Extract the (x, y) coordinate from the center of the cell holding the provided text.  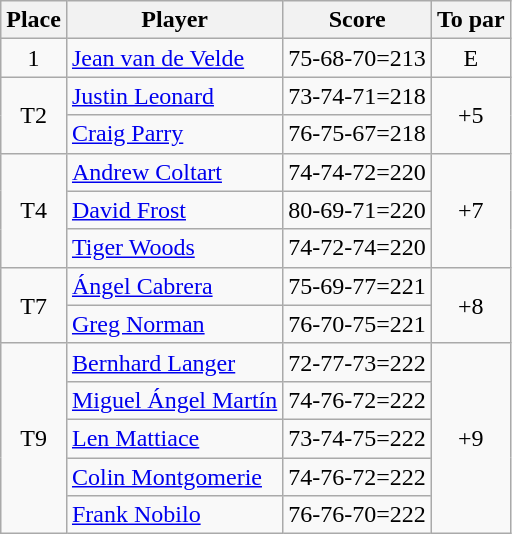
+8 (470, 305)
Andrew Coltart (174, 172)
74-74-72=220 (358, 172)
Miguel Ángel Martín (174, 400)
72-77-73=222 (358, 362)
80-69-71=220 (358, 210)
75-69-77=221 (358, 286)
+7 (470, 210)
73-74-71=218 (358, 96)
T2 (34, 115)
David Frost (174, 210)
Len Mattiace (174, 438)
74-72-74=220 (358, 248)
Craig Parry (174, 134)
76-76-70=222 (358, 515)
E (470, 58)
Tiger Woods (174, 248)
Jean van de Velde (174, 58)
Score (358, 20)
T9 (34, 438)
Place (34, 20)
To par (470, 20)
76-75-67=218 (358, 134)
T4 (34, 210)
Greg Norman (174, 324)
1 (34, 58)
75-68-70=213 (358, 58)
Bernhard Langer (174, 362)
+5 (470, 115)
Justin Leonard (174, 96)
73-74-75=222 (358, 438)
T7 (34, 305)
+9 (470, 438)
76-70-75=221 (358, 324)
Frank Nobilo (174, 515)
Colin Montgomerie (174, 477)
Ángel Cabrera (174, 286)
Player (174, 20)
